Pinpoint the cell where the given text exists, returning its [X, Y] midpoint coordinate. 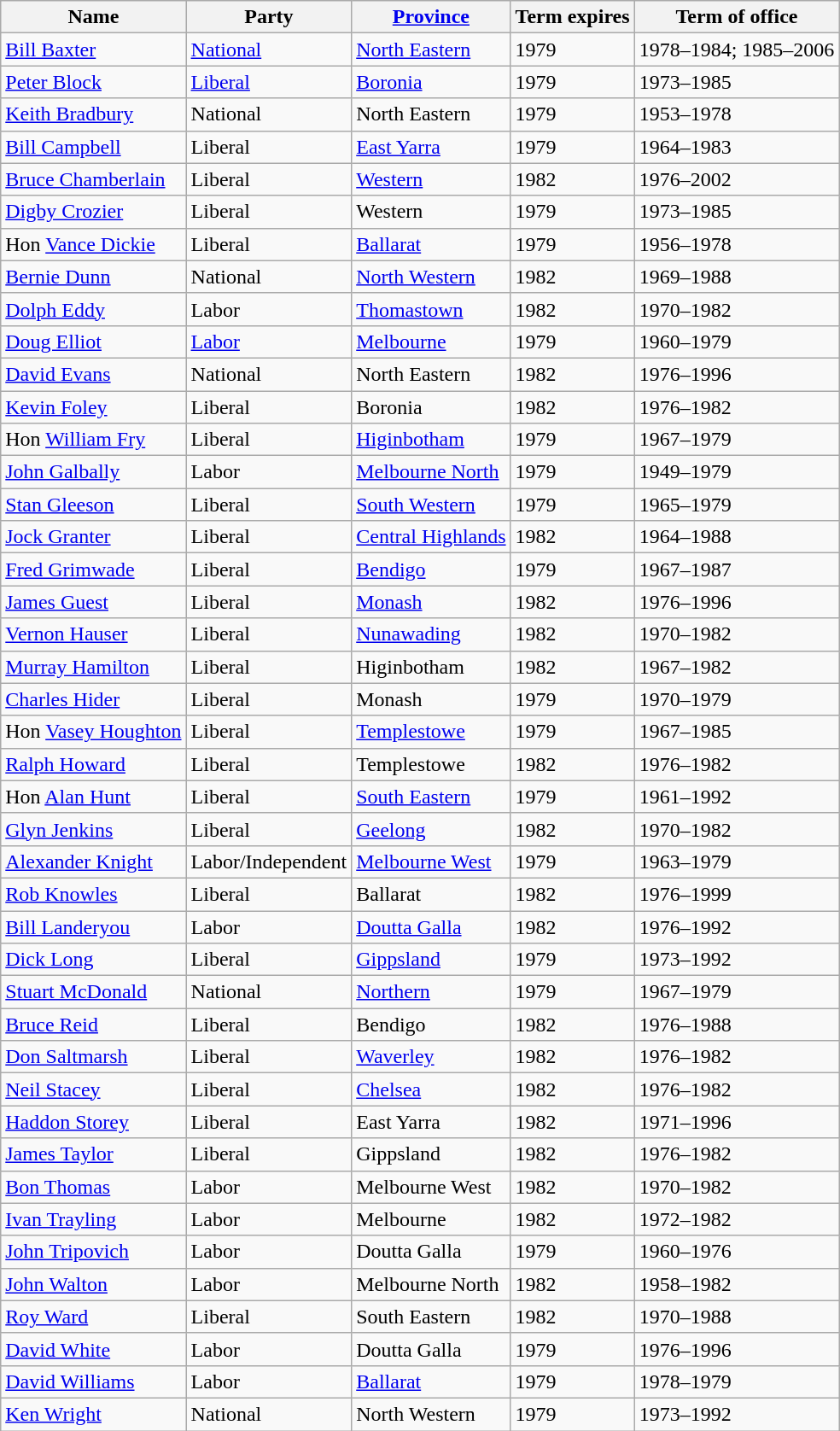
Stuart McDonald [94, 992]
Chelsea [431, 1089]
John Galbally [94, 472]
John Tripovich [94, 1252]
Neil Stacey [94, 1089]
Hon William Fry [94, 440]
Bruce Chamberlain [94, 179]
Province [431, 17]
Term of office [737, 17]
Geelong [431, 829]
1976–2002 [737, 179]
1976–1988 [737, 1025]
1978–1979 [737, 1381]
1967–1982 [737, 667]
Bill Landeryou [94, 926]
1978–1984; 1985–2006 [737, 50]
Central Highlands [431, 537]
Rob Knowles [94, 894]
James Taylor [94, 1154]
Northern [431, 992]
Bill Campbell [94, 147]
Don Saltmarsh [94, 1057]
1964–1988 [737, 537]
Waverley [431, 1057]
1976–1992 [737, 926]
Charles Hider [94, 699]
Roy Ward [94, 1317]
Thomastown [431, 309]
1960–1979 [737, 342]
Ivan Trayling [94, 1219]
Vernon Hauser [94, 634]
1960–1976 [737, 1252]
Keith Bradbury [94, 114]
1972–1982 [737, 1219]
Glyn Jenkins [94, 829]
Hon Vance Dickie [94, 244]
Hon Vasey Houghton [94, 732]
1953–1978 [737, 114]
1971–1996 [737, 1122]
1970–1988 [737, 1317]
Fred Grimwade [94, 569]
Ralph Howard [94, 764]
1967–1987 [737, 569]
1970–1979 [737, 699]
Stan Gleeson [94, 505]
David Evans [94, 374]
1949–1979 [737, 472]
Nunawading [431, 634]
1967–1985 [737, 732]
Bill Baxter [94, 50]
Bernie Dunn [94, 277]
Labor/Independent [269, 862]
James Guest [94, 602]
1956–1978 [737, 244]
1965–1979 [737, 505]
John Walton [94, 1284]
Bon Thomas [94, 1187]
Haddon Storey [94, 1122]
South Western [431, 505]
1964–1983 [737, 147]
Party [269, 17]
1958–1982 [737, 1284]
David Williams [94, 1381]
1961–1992 [737, 797]
Murray Hamilton [94, 667]
David White [94, 1349]
Term expires [572, 17]
Bruce Reid [94, 1025]
Alexander Knight [94, 862]
Dick Long [94, 960]
Peter Block [94, 82]
1976–1999 [737, 894]
Dolph Eddy [94, 309]
1969–1988 [737, 277]
Ken Wright [94, 1414]
Jock Granter [94, 537]
Kevin Foley [94, 407]
Name [94, 17]
1963–1979 [737, 862]
Digby Crozier [94, 212]
Hon Alan Hunt [94, 797]
Doug Elliot [94, 342]
